Return the (x, y) coordinate for the center point of the cell that contains the specified text.  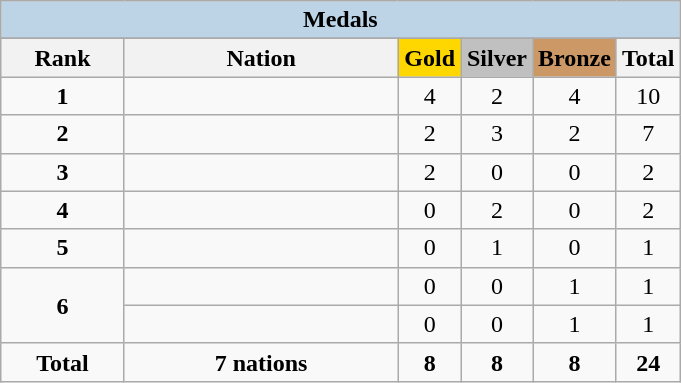
10 (648, 96)
Gold (430, 58)
5 (63, 248)
Bronze (574, 58)
7 (648, 134)
Silver (496, 58)
Medals (340, 20)
Nation (261, 58)
Rank (63, 58)
24 (648, 362)
7 nations (261, 362)
6 (63, 305)
